Return [x, y] of the center of cell containing provided text 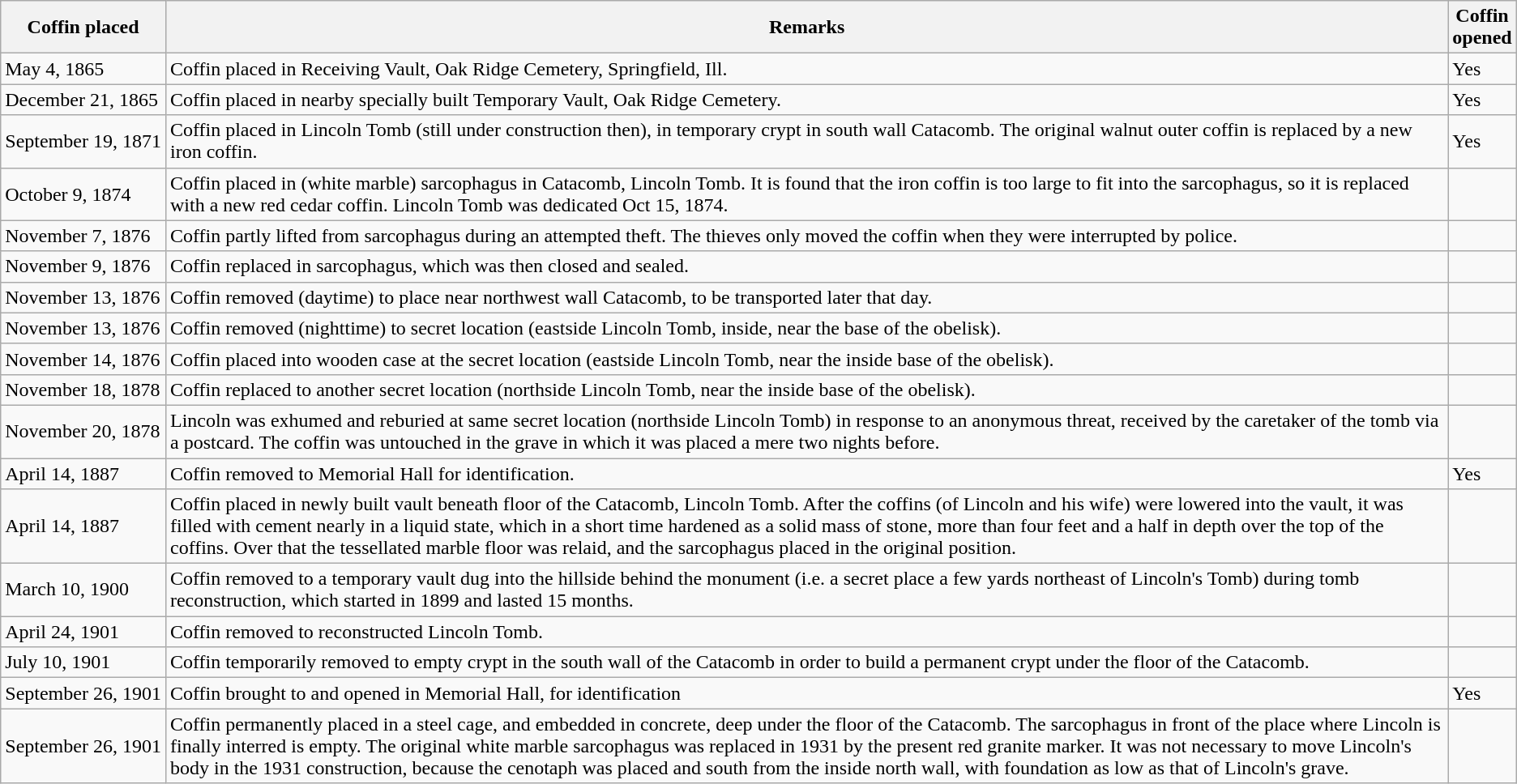
Coffin replaced to another secret location (northside Lincoln Tomb, near the inside base of the obelisk). [806, 390]
Coffin brought to and opened in Memorial Hall, for identification [806, 693]
Coffin placed [83, 28]
November 18, 1878 [83, 390]
April 24, 1901 [83, 632]
May 4, 1865 [83, 69]
Coffinopened [1482, 28]
Coffin replaced in sarcophagus, which was then closed and sealed. [806, 266]
October 9, 1874 [83, 194]
September 19, 1871 [83, 141]
March 10, 1900 [83, 590]
November 14, 1876 [83, 359]
November 20, 1878 [83, 431]
Remarks [806, 28]
Coffin removed to reconstructed Lincoln Tomb. [806, 632]
July 10, 1901 [83, 663]
Coffin removed (daytime) to place near northwest wall Catacomb, to be transported later that day. [806, 297]
Coffin removed to Memorial Hall for identification. [806, 474]
Coffin temporarily removed to empty crypt in the south wall of the Catacomb in order to build a permanent crypt under the floor of the Catacomb. [806, 663]
Coffin partly lifted from sarcophagus during an attempted theft. The thieves only moved the coffin when they were interrupted by police. [806, 236]
Coffin placed in Receiving Vault, Oak Ridge Cemetery, Springfield, Ill. [806, 69]
Coffin placed in nearby specially built Temporary Vault, Oak Ridge Cemetery. [806, 100]
November 7, 1876 [83, 236]
Coffin placed into wooden case at the secret location (eastside Lincoln Tomb, near the inside base of the obelisk). [806, 359]
November 9, 1876 [83, 266]
Coffin removed (nighttime) to secret location (eastside Lincoln Tomb, inside, near the base of the obelisk). [806, 328]
December 21, 1865 [83, 100]
